Return the (x, y) coordinate for the center point of the cell that contains the specified text.  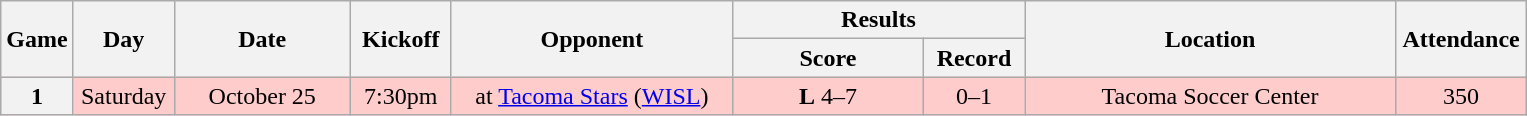
L 4–7 (828, 96)
Kickoff (400, 39)
Results (878, 20)
October 25 (262, 96)
Tacoma Soccer Center (1210, 96)
Attendance (1462, 39)
Location (1210, 39)
7:30pm (400, 96)
0–1 (974, 96)
at Tacoma Stars (WISL) (592, 96)
Game (37, 39)
Date (262, 39)
Day (124, 39)
1 (37, 96)
Score (828, 58)
Record (974, 58)
Opponent (592, 39)
350 (1462, 96)
Saturday (124, 96)
